Return the [X, Y] coordinate for the center point of the cell that contains the specified text.  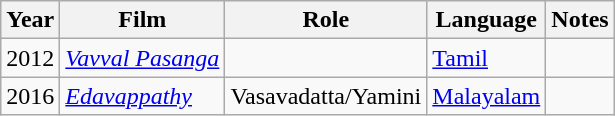
Notes [580, 20]
Vasavadatta/Yamini [326, 96]
2016 [30, 96]
2012 [30, 58]
Role [326, 20]
Language [486, 20]
Edavappathy [142, 96]
Tamil [486, 58]
Malayalam [486, 96]
Year [30, 20]
Film [142, 20]
Vavval Pasanga [142, 58]
